Determine the [X, Y] coordinate at the center of the cell enclosing the given text.  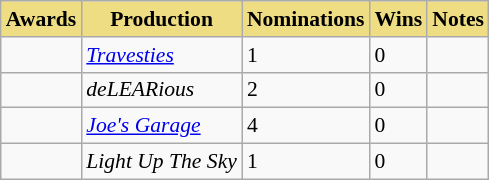
Joe's Garage [162, 126]
Travesties [162, 55]
Awards [41, 19]
Light Up The Sky [162, 162]
Production [162, 19]
deLEARious [162, 90]
Nominations [306, 19]
4 [306, 126]
2 [306, 90]
Notes [458, 19]
Wins [399, 19]
